Output the [X, Y] coordinate of the center of the cell containing the given text.  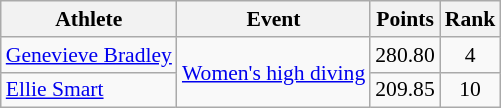
10 [470, 90]
Points [404, 19]
Ellie Smart [89, 90]
280.80 [404, 55]
Athlete [89, 19]
Women's high diving [274, 72]
Rank [470, 19]
4 [470, 55]
Event [274, 19]
Genevieve Bradley [89, 55]
209.85 [404, 90]
